Extract the (x, y) coordinate from the center of the cell holding the provided text.  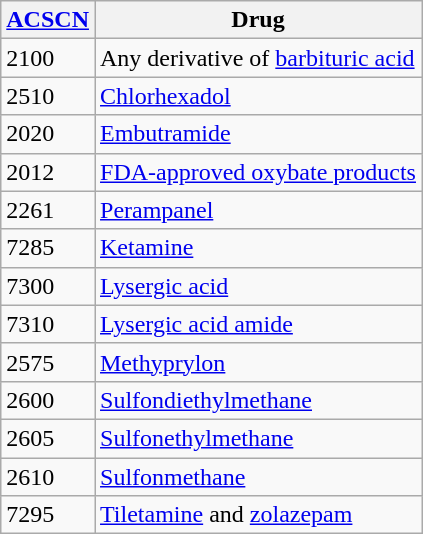
Ketamine (258, 248)
2610 (48, 477)
2100 (48, 58)
7300 (48, 286)
7285 (48, 248)
Perampanel (258, 210)
Sulfondiethylmethane (258, 400)
Methyprylon (258, 362)
2600 (48, 400)
2510 (48, 96)
2575 (48, 362)
Drug (258, 20)
2605 (48, 438)
2020 (48, 134)
Any derivative of barbituric acid (258, 58)
Tiletamine and zolazepam (258, 515)
7310 (48, 324)
Sulfonethylmethane (258, 438)
Chlorhexadol (258, 96)
2261 (48, 210)
7295 (48, 515)
Sulfonmethane (258, 477)
Embutramide (258, 134)
2012 (48, 172)
Lysergic acid (258, 286)
FDA-approved oxybate products (258, 172)
Lysergic acid amide (258, 324)
ACSCN (48, 20)
